Output the (X, Y) coordinate of the center of the cell containing the given text.  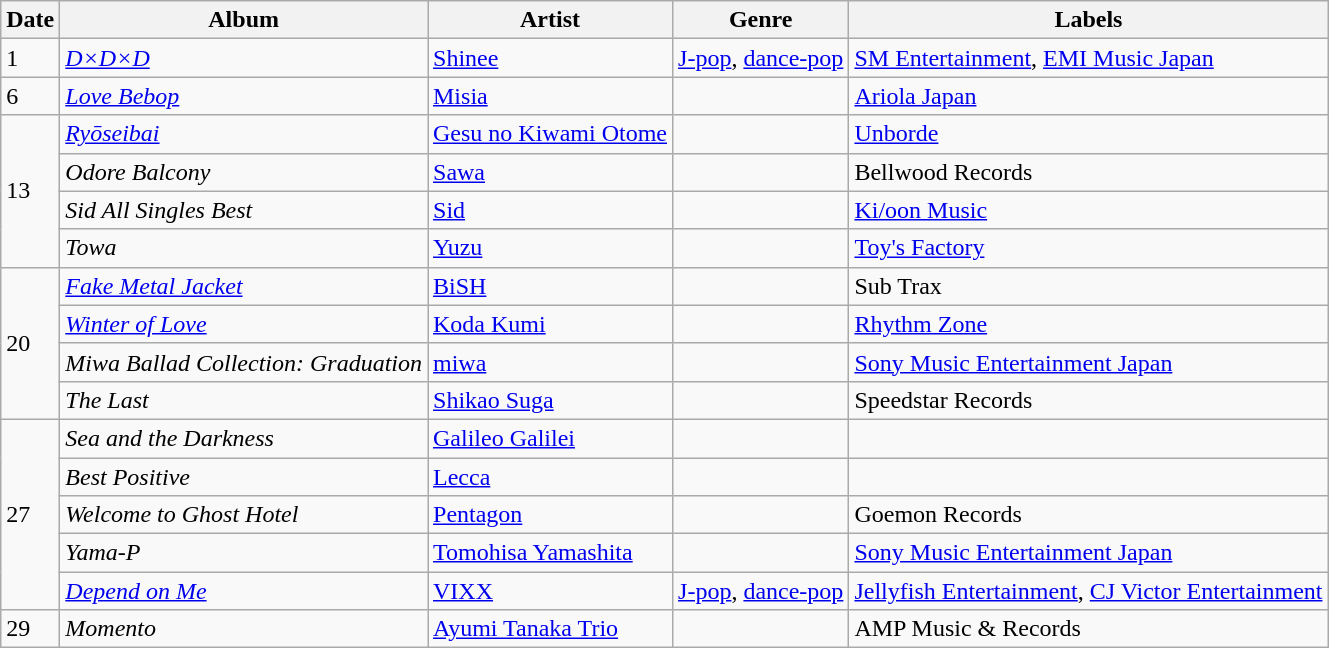
27 (30, 514)
BiSH (550, 286)
Yuzu (550, 248)
Ryōseibai (244, 134)
Artist (550, 20)
Yama-P (244, 553)
Misia (550, 96)
Sid All Singles Best (244, 210)
1 (30, 58)
Ariola Japan (1088, 96)
Pentagon (550, 515)
Miwa Ballad Collection: Graduation (244, 362)
Galileo Galilei (550, 438)
Album (244, 20)
Sid (550, 210)
Odore Balcony (244, 172)
Labels (1088, 20)
Sea and the Darkness (244, 438)
Best Positive (244, 477)
SM Entertainment, EMI Music Japan (1088, 58)
Toy's Factory (1088, 248)
Gesu no Kiwami Otome (550, 134)
Love Bebop (244, 96)
The Last (244, 400)
Jellyfish Entertainment, CJ Victor Entertainment (1088, 591)
Unborde (1088, 134)
Welcome to Ghost Hotel (244, 515)
Momento (244, 629)
Tomohisa Yamashita (550, 553)
Towa (244, 248)
29 (30, 629)
Sawa (550, 172)
Winter of Love (244, 324)
Koda Kumi (550, 324)
Fake Metal Jacket (244, 286)
Ki/oon Music (1088, 210)
Depend on Me (244, 591)
Rhythm Zone (1088, 324)
Shikao Suga (550, 400)
AMP Music & Records (1088, 629)
Goemon Records (1088, 515)
Speedstar Records (1088, 400)
Date (30, 20)
Lecca (550, 477)
Ayumi Tanaka Trio (550, 629)
VIXX (550, 591)
Sub Trax (1088, 286)
20 (30, 343)
D×D×D (244, 58)
Genre (761, 20)
Shinee (550, 58)
13 (30, 191)
miwa (550, 362)
Bellwood Records (1088, 172)
6 (30, 96)
